Provide the (x, y) coordinate of the cell's center where the given text is located.  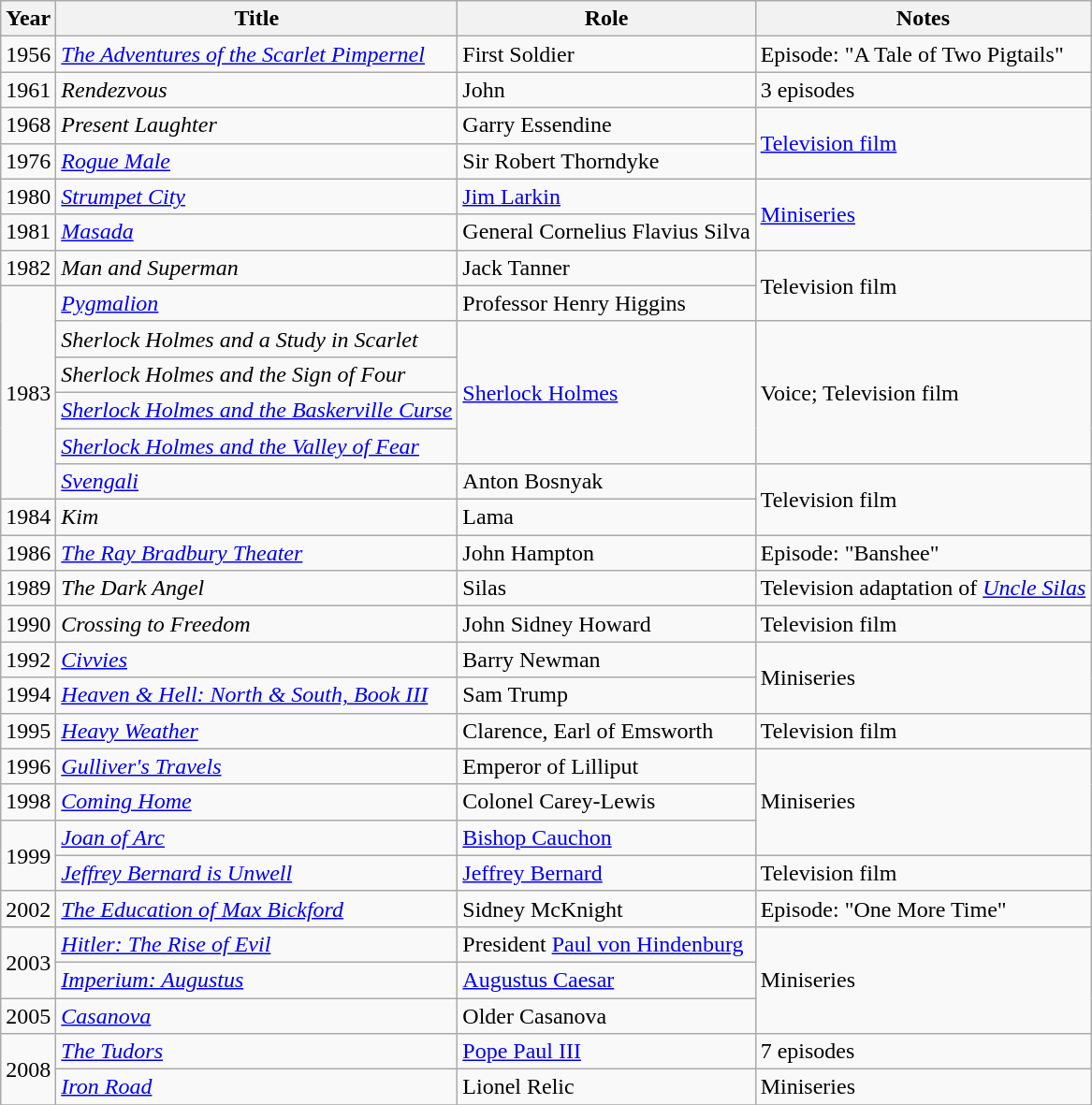
1976 (28, 161)
1995 (28, 731)
Sherlock Holmes and the Sign of Four (256, 374)
3 episodes (923, 90)
Present Laughter (256, 125)
Episode: "A Tale of Two Pigtails" (923, 54)
Jeffrey Bernard (606, 873)
The Education of Max Bickford (256, 909)
Television adaptation of Uncle Silas (923, 589)
Sherlock Holmes and the Valley of Fear (256, 446)
Sidney McKnight (606, 909)
Rogue Male (256, 161)
John (606, 90)
Silas (606, 589)
John Sidney Howard (606, 624)
1989 (28, 589)
Augustus Caesar (606, 980)
Title (256, 19)
Bishop Cauchon (606, 837)
Garry Essendine (606, 125)
1992 (28, 660)
Sam Trump (606, 695)
Older Casanova (606, 1015)
Iron Road (256, 1087)
President Paul von Hindenburg (606, 944)
2002 (28, 909)
Pope Paul III (606, 1052)
Coming Home (256, 802)
The Ray Bradbury Theater (256, 553)
Jim Larkin (606, 196)
Casanova (256, 1015)
Pygmalion (256, 303)
First Soldier (606, 54)
Clarence, Earl of Emsworth (606, 731)
1998 (28, 802)
1956 (28, 54)
Jeffrey Bernard is Unwell (256, 873)
Professor Henry Higgins (606, 303)
1961 (28, 90)
Notes (923, 19)
Emperor of Lilliput (606, 766)
Civvies (256, 660)
General Cornelius Flavius Silva (606, 232)
7 episodes (923, 1052)
Heaven & Hell: North & South, Book III (256, 695)
1981 (28, 232)
Hitler: The Rise of Evil (256, 944)
Sherlock Holmes and a Study in Scarlet (256, 339)
Episode: "Banshee" (923, 553)
Lama (606, 517)
1983 (28, 392)
John Hampton (606, 553)
Svengali (256, 482)
Gulliver's Travels (256, 766)
2003 (28, 962)
Masada (256, 232)
1968 (28, 125)
Man and Superman (256, 268)
Voice; Television film (923, 392)
The Dark Angel (256, 589)
Sir Robert Thorndyke (606, 161)
2008 (28, 1069)
Anton Bosnyak (606, 482)
1999 (28, 855)
1990 (28, 624)
1996 (28, 766)
Rendezvous (256, 90)
Role (606, 19)
Crossing to Freedom (256, 624)
1980 (28, 196)
Sherlock Holmes (606, 392)
1984 (28, 517)
Year (28, 19)
The Adventures of the Scarlet Pimpernel (256, 54)
Barry Newman (606, 660)
Kim (256, 517)
Lionel Relic (606, 1087)
The Tudors (256, 1052)
1986 (28, 553)
Heavy Weather (256, 731)
2005 (28, 1015)
Episode: "One More Time" (923, 909)
1982 (28, 268)
Imperium: Augustus (256, 980)
Jack Tanner (606, 268)
Joan of Arc (256, 837)
Strumpet City (256, 196)
Sherlock Holmes and the Baskerville Curse (256, 410)
1994 (28, 695)
Colonel Carey-Lewis (606, 802)
